Output the [X, Y] coordinate of the center of the cell containing the given text.  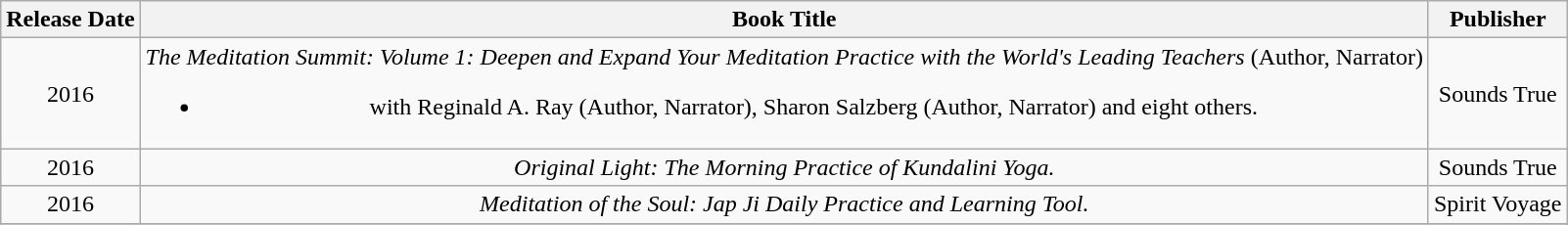
Original Light: The Morning Practice of Kundalini Yoga. [784, 167]
Meditation of the Soul: Jap Ji Daily Practice and Learning Tool. [784, 204]
Spirit Voyage [1498, 204]
Publisher [1498, 20]
Release Date [70, 20]
Book Title [784, 20]
